Identify which cell holds the provided text, then report its (x, y) central coordinate. 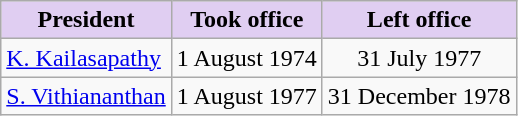
1 August 1977 (246, 96)
31 December 1978 (419, 96)
K. Kailasapathy (86, 58)
Left office (419, 20)
Took office (246, 20)
1 August 1974 (246, 58)
31 July 1977 (419, 58)
President (86, 20)
S. Vithiananthan (86, 96)
